Output the (X, Y) coordinate of the center of the cell containing the given text.  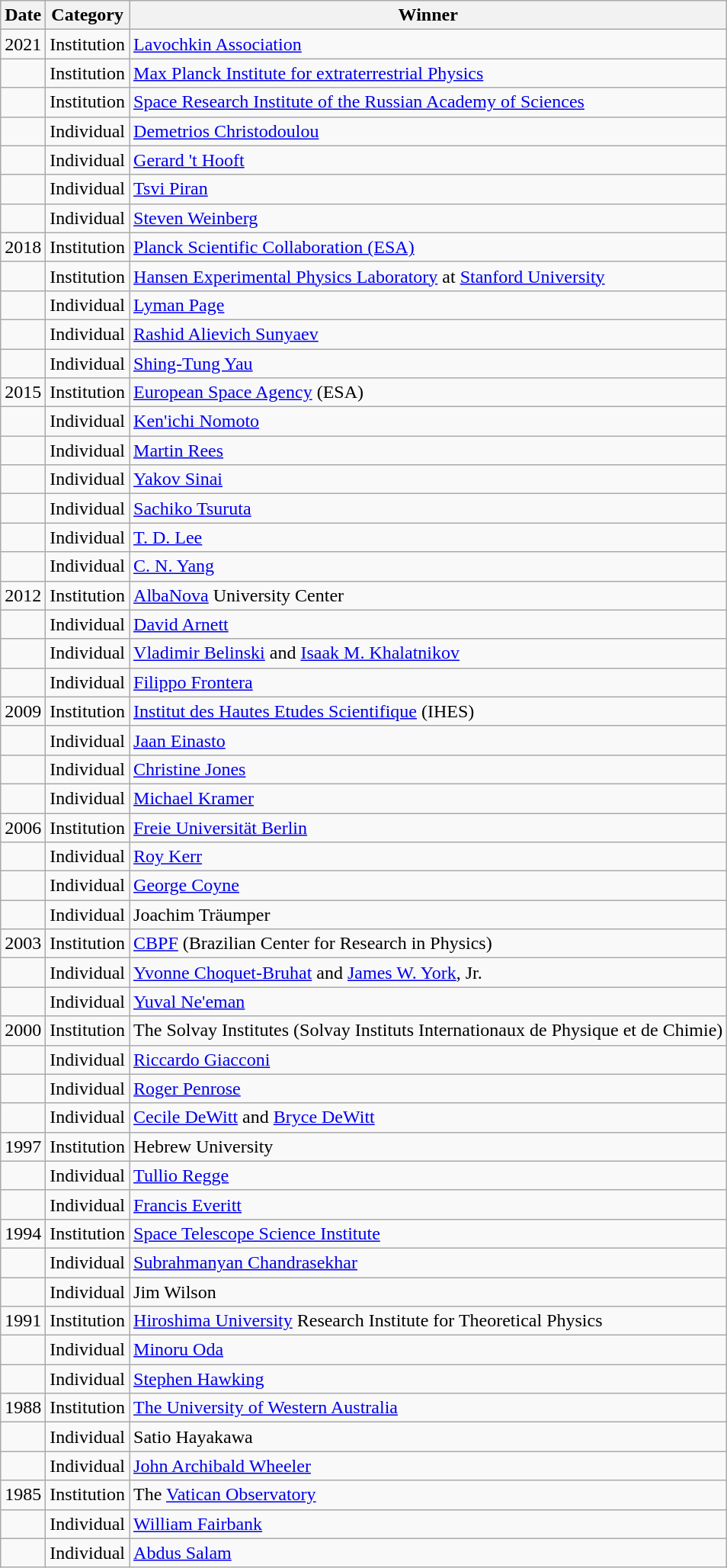
Jaan Einasto (428, 740)
Gerard 't Hooft (428, 160)
Shing-Tung Yau (428, 364)
Joachim Träumper (428, 915)
Space Telescope Science Institute (428, 1233)
Subrahmanyan Chandrasekhar (428, 1262)
C. N. Yang (428, 566)
Lavochkin Association (428, 44)
Ken'ichi Nomoto (428, 422)
Sachiko Tsuruta (428, 508)
Yvonne Choquet-Bruhat and James W. York, Jr. (428, 973)
Rashid Alievich Sunyaev (428, 334)
Hiroshima University Research Institute for Theoretical Physics (428, 1321)
T. D. Lee (428, 537)
Yuval Ne'eman (428, 1002)
Steven Weinberg (428, 218)
David Arnett (428, 624)
Christine Jones (428, 769)
Freie Universität Berlin (428, 827)
AlbaNova University Center (428, 595)
Stephen Hawking (428, 1379)
Michael Kramer (428, 798)
The Solvay Institutes (Solvay Instituts Internationaux de Physique et de Chimie) (428, 1031)
Filippo Frontera (428, 682)
The Vatican Observatory (428, 1495)
Date (23, 15)
Roger Penrose (428, 1089)
1985 (23, 1495)
1991 (23, 1321)
Yakov Sinai (428, 479)
Martin Rees (428, 451)
European Space Agency (ESA) (428, 393)
Hansen Experimental Physics Laboratory at Stanford University (428, 276)
Winner (428, 15)
Planck Scientific Collaboration (ESA) (428, 247)
George Coyne (428, 886)
The University of Western Australia (428, 1408)
1994 (23, 1233)
2006 (23, 827)
2015 (23, 393)
2000 (23, 1031)
Riccardo Giacconi (428, 1060)
1997 (23, 1146)
Category (88, 15)
2009 (23, 711)
Abdus Salam (428, 1553)
1988 (23, 1408)
Tsvi Piran (428, 189)
Cecile DeWitt and Bryce DeWitt (428, 1117)
Minoru Oda (428, 1350)
Tullio Regge (428, 1175)
Jim Wilson (428, 1292)
Institut des Hautes Etudes Scientifique (IHES) (428, 711)
Hebrew University (428, 1146)
2021 (23, 44)
Space Research Institute of the Russian Academy of Sciences (428, 102)
Satio Hayakawa (428, 1437)
Vladimir Belinski and Isaak M. Khalatnikov (428, 653)
Demetrios Christodoulou (428, 131)
Francis Everitt (428, 1204)
2018 (23, 247)
John Archibald Wheeler (428, 1466)
William Fairbank (428, 1524)
Lyman Page (428, 305)
Max Planck Institute for extraterrestrial Physics (428, 73)
2012 (23, 595)
2003 (23, 944)
CBPF (Brazilian Center for Research in Physics) (428, 944)
Roy Kerr (428, 857)
